Pinpoint the cell where the given text exists, returning its (X, Y) midpoint coordinate. 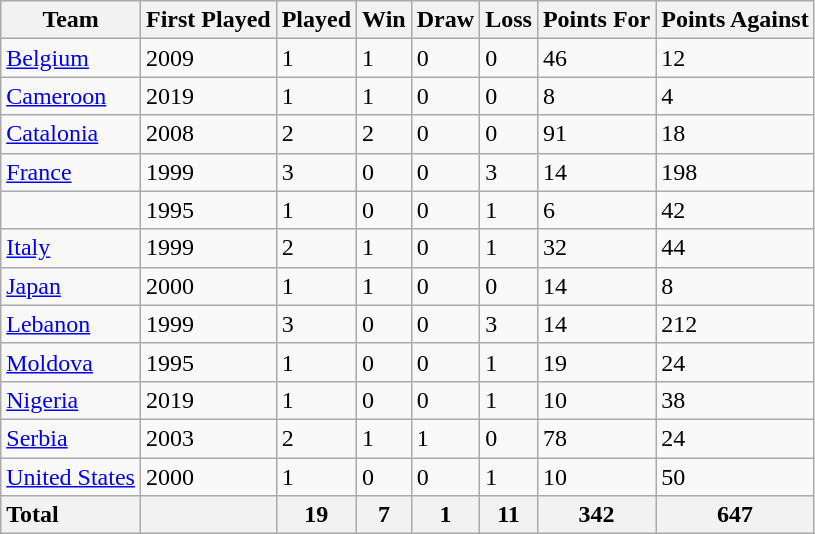
Moldova (71, 362)
44 (735, 248)
2003 (208, 438)
91 (596, 134)
Catalonia (71, 134)
4 (735, 96)
Cameroon (71, 96)
Serbia (71, 438)
Played (316, 20)
Win (384, 20)
32 (596, 248)
42 (735, 210)
11 (509, 515)
2008 (208, 134)
Belgium (71, 58)
12 (735, 58)
647 (735, 515)
78 (596, 438)
46 (596, 58)
7 (384, 515)
Nigeria (71, 400)
First Played (208, 20)
Draw (445, 20)
Total (71, 515)
50 (735, 477)
United States (71, 477)
342 (596, 515)
Team (71, 20)
Points For (596, 20)
France (71, 172)
Points Against (735, 20)
Loss (509, 20)
6 (596, 210)
18 (735, 134)
2009 (208, 58)
198 (735, 172)
Japan (71, 286)
Italy (71, 248)
Lebanon (71, 324)
38 (735, 400)
212 (735, 324)
